Output the [X, Y] coordinate of the center of the cell containing the given text.  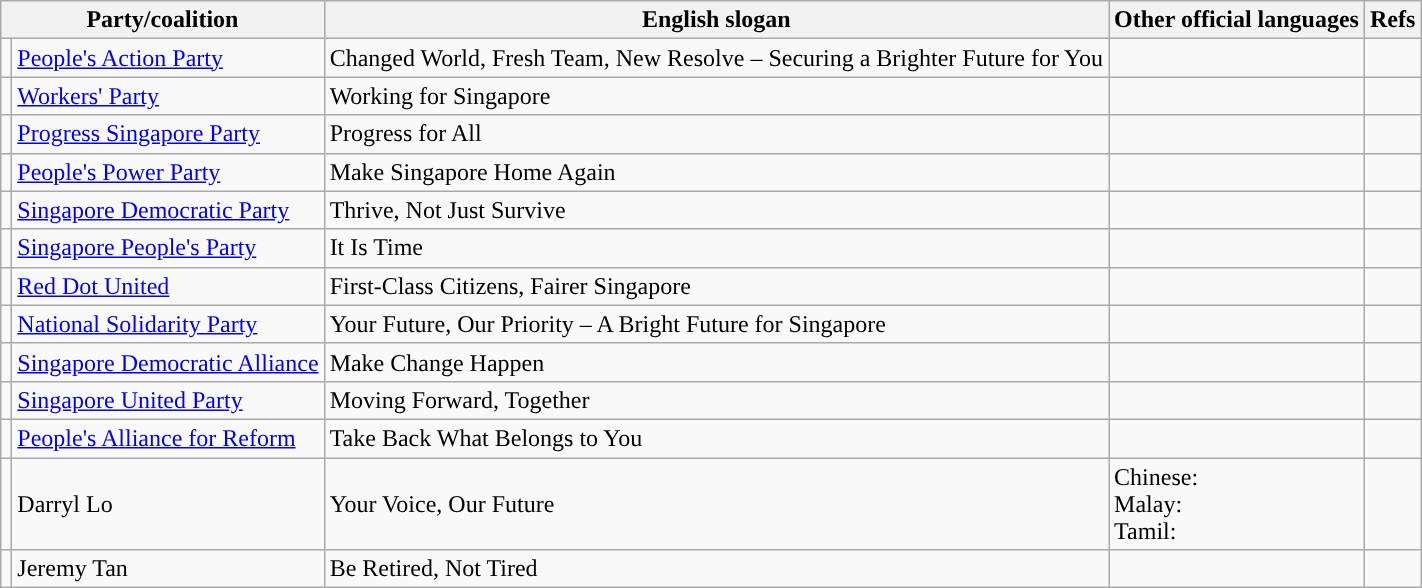
Red Dot United [168, 286]
National Solidarity Party [168, 324]
Thrive, Not Just Survive [716, 210]
Other official languages [1237, 20]
Progress for All [716, 134]
Party/coalition [162, 20]
It Is Time [716, 248]
Singapore People's Party [168, 248]
English slogan [716, 20]
Darryl Lo [168, 504]
Singapore Democratic Party [168, 210]
Workers' Party [168, 96]
Make Singapore Home Again [716, 172]
Be Retired, Not Tired [716, 569]
Singapore Democratic Alliance [168, 362]
First-Class Citizens, Fairer Singapore [716, 286]
Progress Singapore Party [168, 134]
Working for Singapore [716, 96]
People's Power Party [168, 172]
Your Voice, Our Future [716, 504]
Take Back What Belongs to You [716, 438]
Moving Forward, Together [716, 400]
Singapore United Party [168, 400]
Make Change Happen [716, 362]
Jeremy Tan [168, 569]
Refs [1392, 20]
Chinese: Malay: Tamil: [1237, 504]
People's Action Party [168, 58]
Your Future, Our Priority – A Bright Future for Singapore [716, 324]
Changed World, Fresh Team, New Resolve – Securing a Brighter Future for You [716, 58]
People's Alliance for Reform [168, 438]
